Find where the given text appears and provide that cell's center as (x, y) coordinate. 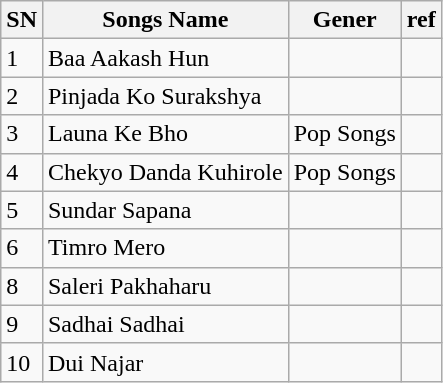
Chekyo Danda Kuhirole (165, 172)
3 (22, 134)
Gener (344, 20)
Baa Aakash Hun (165, 58)
ref (421, 20)
8 (22, 286)
Pinjada Ko Surakshya (165, 96)
Songs Name (165, 20)
Sundar Sapana (165, 210)
Timro Mero (165, 248)
10 (22, 362)
Sadhai Sadhai (165, 324)
6 (22, 248)
Dui Najar (165, 362)
SN (22, 20)
2 (22, 96)
Launa Ke Bho (165, 134)
Saleri Pakhaharu (165, 286)
4 (22, 172)
1 (22, 58)
5 (22, 210)
9 (22, 324)
